Provide the (X, Y) coordinate of the cell's center where the given text is located.  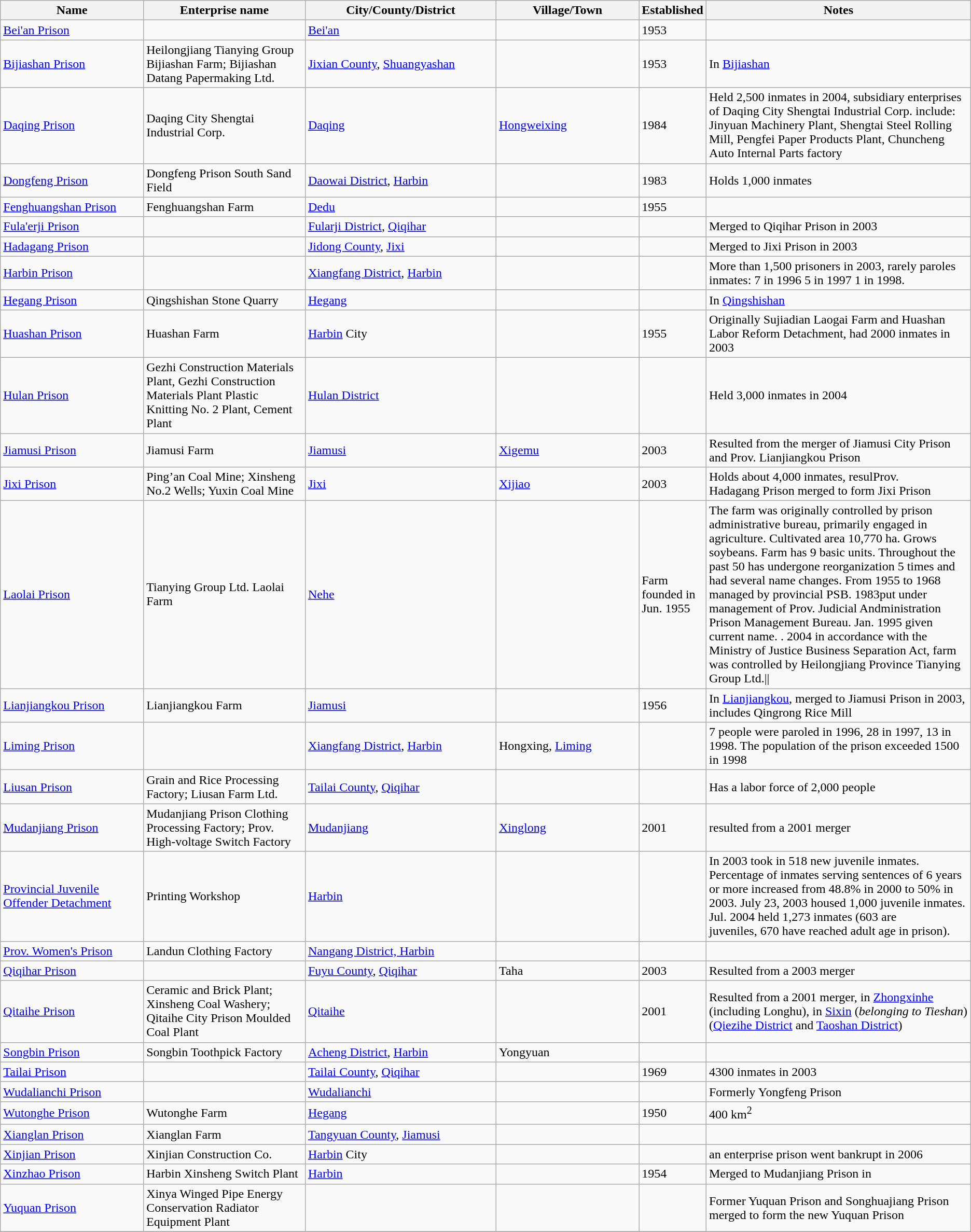
Merged to Jixi Prison in 2003 (838, 246)
7 people were paroled in 1996, 28 in 1997, 13 in 1998. The population of the prison exceeded 1500 in 1998 (838, 746)
Xinjian Prison (72, 1154)
Mudanjiang Prison Clothing Processing Factory; Prov. High-voltage Switch Factory (225, 828)
Qitaihe (400, 1011)
Village/Town (567, 10)
Jiamusi Farm (225, 450)
Daqing (400, 125)
Xinjian Construction Co. (225, 1154)
Hongxing, Liming (567, 746)
Wudalianchi Prison (72, 1091)
Taha (567, 971)
Resulted from a 2003 merger (838, 971)
Hulan District (400, 395)
Xinzhao Prison (72, 1174)
Xinya Winged Pipe Energy Conservation Radiator Equipment Plant (225, 1208)
Holds 1,000 inmates (838, 180)
Jiamusi Prison (72, 450)
Liming Prison (72, 746)
Fula'erji Prison (72, 227)
Xijiao (567, 484)
Daqing Prison (72, 125)
Xigemu (567, 450)
Originally Sujiadian Laogai Farm and Huashan Labor Reform Detachment, had 2000 inmates in 2003 (838, 333)
Qingshishan Stone Quarry (225, 300)
Wutonghe Prison (72, 1113)
Yuquan Prison (72, 1208)
In Qingshishan (838, 300)
Ceramic and Brick Plant; Xinsheng Coal Washery; Qitaihe City Prison Moulded Coal Plant (225, 1011)
1969 (673, 1072)
Qitaihe Prison (72, 1011)
Xianglan Farm (225, 1135)
Grain and Rice Processing Factory; Liusan Farm Ltd. (225, 787)
Fenghuangshan Prison (72, 207)
Jixi (400, 484)
Dongfeng Prison (72, 180)
Daowai District, Harbin (400, 180)
an enterprise prison went bankrupt in 2006 (838, 1154)
1983 (673, 180)
4300 inmates in 2003 (838, 1072)
More than 1,500 prisoners in 2003, rarely paroles inmates: 7 in 1996 5 in 1997 1 in 1998. (838, 273)
Established (673, 10)
Jidong County, Jixi (400, 246)
Resulted from a 2001 merger, in Zhongxinhe (including Longhu), in Sixin (belonging to Tieshan) (Qiezihe District and Taoshan District) (838, 1011)
Prov. Women's Prison (72, 951)
Wutonghe Farm (225, 1113)
Lianjiangkou Prison (72, 705)
Provincial Juvenile Offender Detachment (72, 896)
Huashan Farm (225, 333)
Wudalianchi (400, 1091)
1950 (673, 1113)
Tangyuan County, Jiamusi (400, 1135)
Printing Workshop (225, 896)
Bijiashan Prison (72, 64)
Nehe (400, 595)
Mudanjiang (400, 828)
Former Yuquan Prison and Songhuajiang Prison merged to form the new Yuquan Prison (838, 1208)
1984 (673, 125)
Fenghuangshan Farm (225, 207)
Lianjiangkou Farm (225, 705)
Xianglan Prison (72, 1135)
Daqing City Shengtai Industrial Corp. (225, 125)
Tailai Prison (72, 1072)
1956 (673, 705)
Notes (838, 10)
Acheng District, Harbin (400, 1052)
Formerly Yongfeng Prison (838, 1091)
Qiqihar Prison (72, 971)
Hadagang Prison (72, 246)
Harbin Xinsheng Switch Plant (225, 1174)
Huashan Prison (72, 333)
Fularji District, Qiqihar (400, 227)
Landun Clothing Factory (225, 951)
In Bijiashan (838, 64)
Jixi Prison (72, 484)
Dedu (400, 207)
Yongyuan (567, 1052)
Bei'an Prison (72, 30)
Songbin Toothpick Factory (225, 1052)
Hegang Prison (72, 300)
Held 3,000 inmates in 2004 (838, 395)
Jixian County, Shuangyashan (400, 64)
Nangang District, Harbin (400, 951)
Holds about 4,000 inmates, resulProv.Hadagang Prison merged to form Jixi Prison (838, 484)
Tianying Group Ltd. Laolai Farm (225, 595)
Hongweixing (567, 125)
resulted from a 2001 merger (838, 828)
Laolai Prison (72, 595)
Resulted from the merger of Jiamusi City Prison and Prov. Lianjiangkou Prison (838, 450)
Farm founded in Jun. 1955 (673, 595)
Hulan Prison (72, 395)
Ping’an Coal Mine; Xinsheng No.2 Wells; Yuxin Coal Mine (225, 484)
Harbin Prison (72, 273)
Bei'an (400, 30)
Liusan Prison (72, 787)
Mudanjiang Prison (72, 828)
Has a labor force of 2,000 people (838, 787)
Dongfeng Prison South Sand Field (225, 180)
Fuyu County, Qiqihar (400, 971)
Songbin Prison (72, 1052)
Merged to Qiqihar Prison in 2003 (838, 227)
Heilongjiang Tianying Group Bijiashan Farm; Bijiashan Datang Papermaking Ltd. (225, 64)
Enterprise name (225, 10)
Xinglong (567, 828)
400 km2 (838, 1113)
Merged to Mudanjiang Prison in (838, 1174)
1954 (673, 1174)
City/County/District (400, 10)
In Lianjiangkou, merged to Jiamusi Prison in 2003, includes Qingrong Rice Mill (838, 705)
Gezhi Construction Materials Plant, Gezhi Construction Materials Plant Plastic Knitting No. 2 Plant, Cement Plant (225, 395)
Name (72, 10)
